Identify which cell holds the provided text, then report its (X, Y) central coordinate. 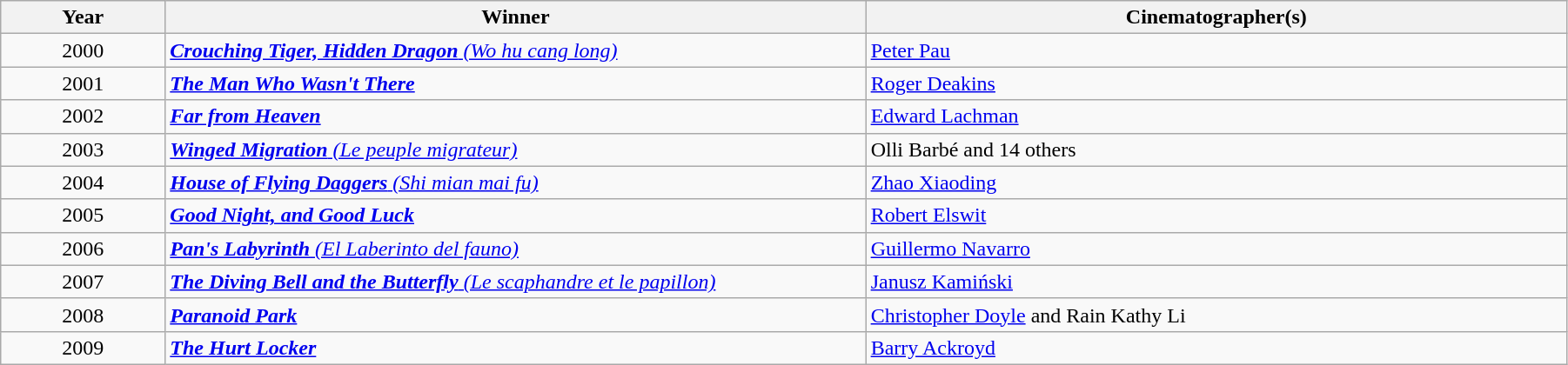
2006 (84, 249)
2007 (84, 282)
2004 (84, 182)
Winner (515, 17)
2000 (84, 50)
Crouching Tiger, Hidden Dragon (Wo hu cang long) (515, 50)
2009 (84, 348)
Far from Heaven (515, 116)
Peter Pau (1216, 50)
2001 (84, 83)
The Hurt Locker (515, 348)
Roger Deakins (1216, 83)
Christopher Doyle and Rain Kathy Li (1216, 315)
Paranoid Park (515, 315)
2002 (84, 116)
The Man Who Wasn't There (515, 83)
Zhao Xiaoding (1216, 182)
Guillermo Navarro (1216, 249)
Pan's Labyrinth (El Laberinto del fauno) (515, 249)
House of Flying Daggers (Shi mian mai fu) (515, 182)
Cinematographer(s) (1216, 17)
Robert Elswit (1216, 216)
2005 (84, 216)
Olli Barbé and 14 others (1216, 149)
Good Night, and Good Luck (515, 216)
Edward Lachman (1216, 116)
2008 (84, 315)
2003 (84, 149)
Year (84, 17)
Winged Migration (Le peuple migrateur) (515, 149)
The Diving Bell and the Butterfly (Le scaphandre et le papillon) (515, 282)
Barry Ackroyd (1216, 348)
Janusz Kamiński (1216, 282)
